Return the (x, y) coordinate for the center point of the cell that contains the specified text.  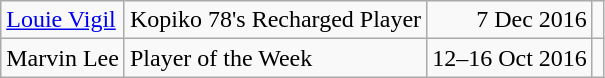
7 Dec 2016 (510, 20)
Louie Vigil (63, 20)
Marvin Lee (63, 58)
12–16 Oct 2016 (510, 58)
Kopiko 78's Recharged Player (275, 20)
Player of the Week (275, 58)
